Return (X, Y) of the center of cell containing provided text 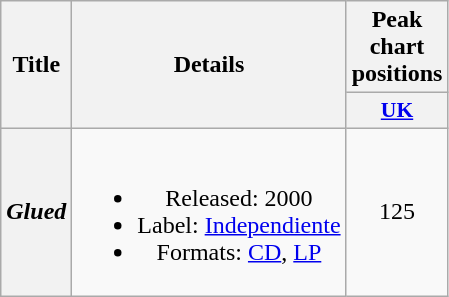
125 (397, 212)
Released: 2000Label: IndependienteFormats: CD, LP (209, 212)
Peak chart positions (397, 47)
Title (36, 65)
UK (397, 111)
Glued (36, 212)
Details (209, 65)
